Scan for the cell matching the given text and deliver its [x, y] coordinate at center. 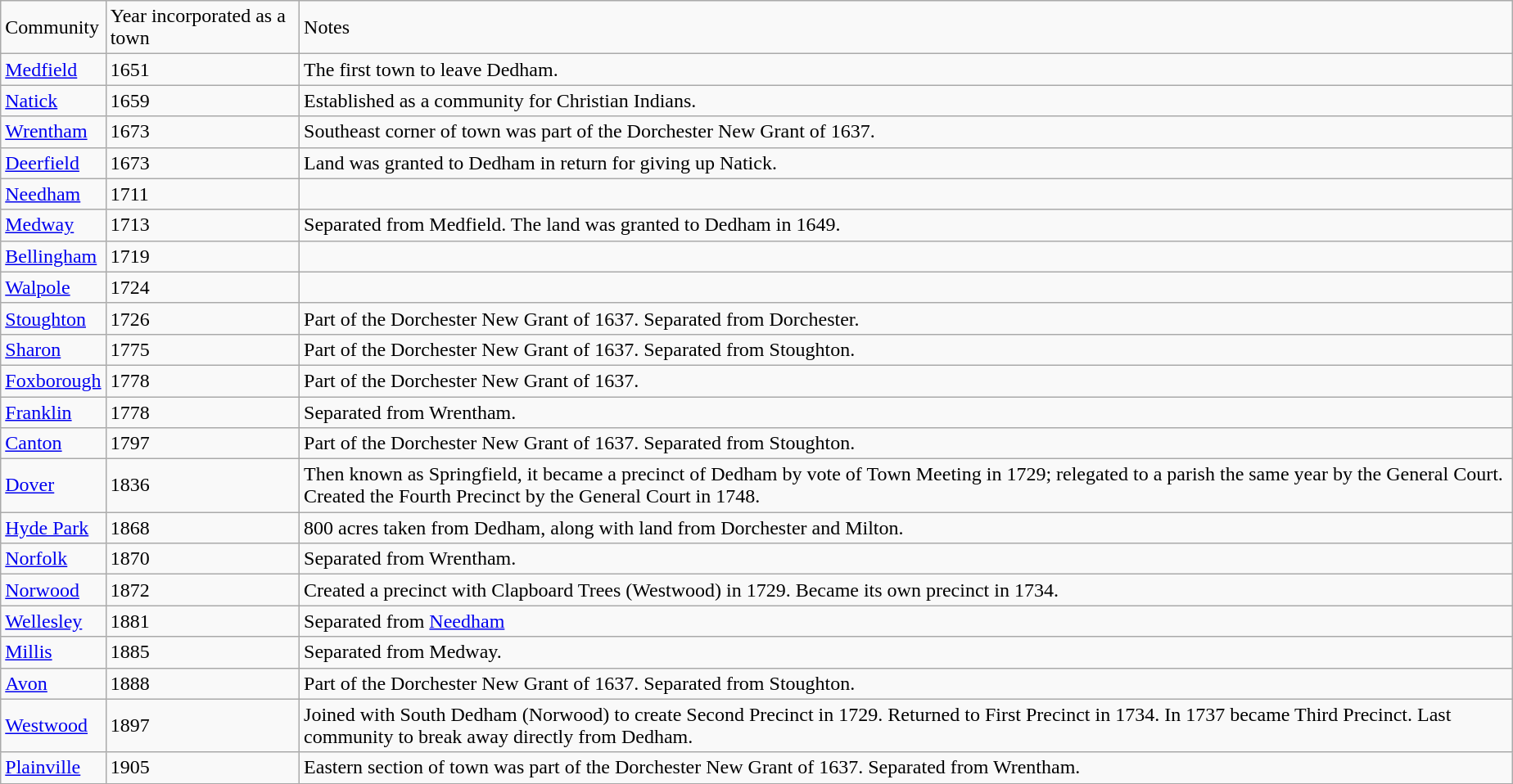
Wrentham [53, 132]
Separated from Medway. [906, 652]
1872 [202, 590]
1881 [202, 621]
Westwood [53, 725]
1897 [202, 725]
Bellingham [53, 256]
Franklin [53, 412]
1719 [202, 256]
Part of the Dorchester New Grant of 1637. [906, 381]
1651 [202, 70]
1885 [202, 652]
Created a precinct with Clapboard Trees (Westwood) in 1729. Became its own precinct in 1734. [906, 590]
Hyde Park [53, 528]
Year incorporated as a town [202, 28]
1888 [202, 683]
1726 [202, 318]
1905 [202, 768]
1659 [202, 101]
Sharon [53, 349]
Dover [53, 486]
1775 [202, 349]
The first town to leave Dedham. [906, 70]
Millis [53, 652]
Notes [906, 28]
Canton [53, 444]
Stoughton [53, 318]
Medway [53, 225]
Avon [53, 683]
1868 [202, 528]
1711 [202, 194]
1870 [202, 559]
Natick [53, 101]
Walpole [53, 287]
Land was granted to Dedham in return for giving up Natick. [906, 163]
Eastern section of town was part of the Dorchester New Grant of 1637. Separated from Wrentham. [906, 768]
Plainville [53, 768]
Needham [53, 194]
Separated from Needham [906, 621]
Norwood [53, 590]
Deerfield [53, 163]
1836 [202, 486]
1724 [202, 287]
1797 [202, 444]
Norfolk [53, 559]
Established as a community for Christian Indians. [906, 101]
Community [53, 28]
Southeast corner of town was part of the Dorchester New Grant of 1637. [906, 132]
Wellesley [53, 621]
Part of the Dorchester New Grant of 1637. Separated from Dorchester. [906, 318]
Medfield [53, 70]
Foxborough [53, 381]
1713 [202, 225]
800 acres taken from Dedham, along with land from Dorchester and Milton. [906, 528]
Separated from Medfield. The land was granted to Dedham in 1649. [906, 225]
